From the cell containing the given text, extract its center point as [X, Y] coordinate. 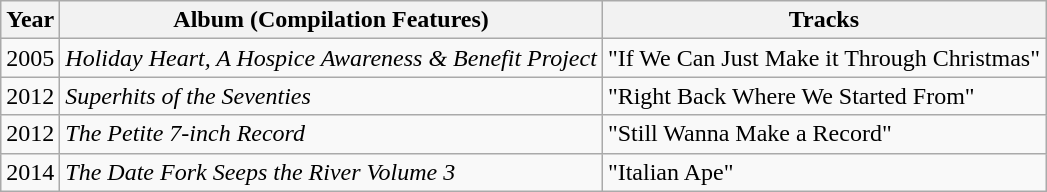
2014 [30, 172]
Year [30, 20]
"If We Can Just Make it Through Christmas" [824, 58]
Holiday Heart, A Hospice Awareness & Benefit Project [332, 58]
Album (Compilation Features) [332, 20]
Superhits of the Seventies [332, 96]
The Petite 7-inch Record [332, 134]
"Italian Ape" [824, 172]
Tracks [824, 20]
"Still Wanna Make a Record" [824, 134]
2005 [30, 58]
"Right Back Where We Started From" [824, 96]
The Date Fork Seeps the River Volume 3 [332, 172]
